For the text-containing cell, return its midpoint in (x, y) coordinate format. 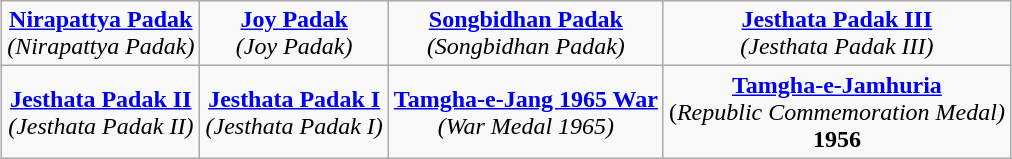
Jesthata Padak II(Jesthata Padak II) (101, 112)
Songbidhan Padak(Songbidhan Padak) (526, 34)
Jesthata Padak III(Jesthata Padak III) (836, 34)
Nirapattya Padak(Nirapattya Padak) (101, 34)
Tamgha-e-Jang 1965 War(War Medal 1965) (526, 112)
Tamgha-e-Jamhuria(Republic Commemoration Medal)1956 (836, 112)
Joy Padak(Joy Padak) (294, 34)
Jesthata Padak I(Jesthata Padak I) (294, 112)
